Find where the given text appears and provide that cell's center as [x, y] coordinate. 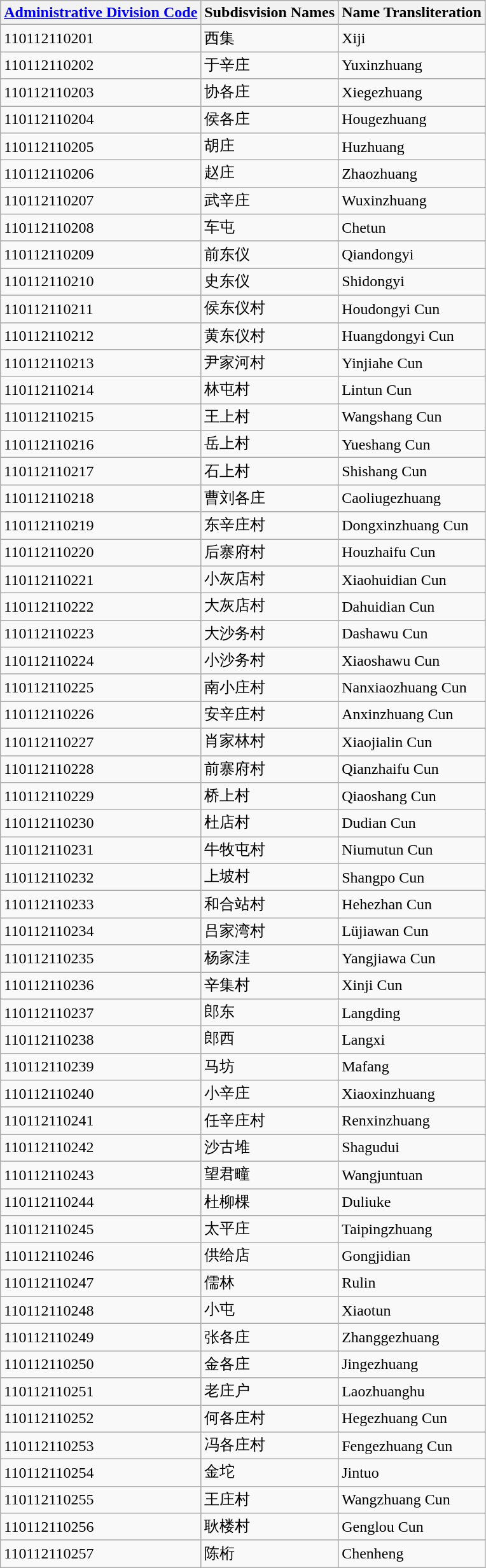
Xiaojialin Cun [412, 741]
和合站村 [270, 904]
大沙务村 [270, 633]
Qianzhaifu Cun [412, 769]
110112110236 [101, 986]
冯各庄村 [270, 1446]
110112110257 [101, 1554]
Qiandongyi [412, 254]
金各庄 [270, 1365]
110112110253 [101, 1446]
Xiji [412, 38]
胡庄 [270, 146]
Zhaozhuang [412, 174]
Fengezhuang Cun [412, 1446]
牛牧屯村 [270, 851]
Shagudui [412, 1148]
110112110228 [101, 769]
Dongxinzhuang Cun [412, 525]
Wangzhuang Cun [412, 1499]
Shishang Cun [412, 472]
110112110208 [101, 228]
Genglou Cun [412, 1527]
110112110239 [101, 1067]
Taipingzhuang [412, 1230]
王上村 [270, 417]
110112110224 [101, 661]
110112110217 [101, 472]
Yueshang Cun [412, 444]
110112110202 [101, 65]
110112110230 [101, 823]
岳上村 [270, 444]
110112110206 [101, 174]
110112110231 [101, 851]
辛集村 [270, 986]
Gongjidian [412, 1256]
110112110249 [101, 1338]
Shangpo Cun [412, 877]
Dashawu Cun [412, 633]
110112110245 [101, 1230]
黄东仪村 [270, 336]
Chenheng [412, 1554]
Administrative Division Code [101, 13]
Rulin [412, 1283]
Xiegezhuang [412, 93]
Qiaoshang Cun [412, 796]
Jintuo [412, 1473]
110112110225 [101, 688]
110112110210 [101, 282]
110112110229 [101, 796]
老庄户 [270, 1391]
望君疃 [270, 1175]
110112110220 [101, 553]
110112110204 [101, 120]
儒林 [270, 1283]
Name Transliteration [412, 13]
陈桁 [270, 1554]
110112110213 [101, 364]
Jingezhuang [412, 1365]
王庄村 [270, 1499]
110112110215 [101, 417]
110112110246 [101, 1256]
Yangjiawa Cun [412, 959]
Chetun [412, 228]
前寨府村 [270, 769]
110112110255 [101, 1499]
110112110254 [101, 1473]
110112110209 [101, 254]
110112110218 [101, 499]
110112110203 [101, 93]
Yinjiahe Cun [412, 364]
Xiaoshawu Cun [412, 661]
Dudian Cun [412, 823]
Dahuidian Cun [412, 607]
Yuxinzhuang [412, 65]
耿楼村 [270, 1527]
Lüjiawan Cun [412, 931]
Xinji Cun [412, 986]
Renxinzhuang [412, 1120]
110112110241 [101, 1120]
110112110237 [101, 1012]
110112110212 [101, 336]
110112110207 [101, 201]
张各庄 [270, 1338]
Huangdongyi Cun [412, 336]
太平庄 [270, 1230]
武辛庄 [270, 201]
110112110240 [101, 1094]
110112110227 [101, 741]
110112110216 [101, 444]
杨家洼 [270, 959]
车屯 [270, 228]
110112110252 [101, 1419]
何各庄村 [270, 1419]
Xiaoxinzhuang [412, 1094]
Caoliugezhuang [412, 499]
110112110243 [101, 1175]
110112110205 [101, 146]
尹家河村 [270, 364]
沙古堆 [270, 1148]
肖家林村 [270, 741]
110112110242 [101, 1148]
Anxinzhuang Cun [412, 715]
南小庄村 [270, 688]
Hehezhan Cun [412, 904]
吕家湾村 [270, 931]
110112110247 [101, 1283]
Wangshang Cun [412, 417]
郎西 [270, 1040]
任辛庄村 [270, 1120]
110112110238 [101, 1040]
Wangjuntuan [412, 1175]
侯各庄 [270, 120]
赵庄 [270, 174]
110112110226 [101, 715]
马坊 [270, 1067]
110112110248 [101, 1310]
110112110201 [101, 38]
Hegezhuang Cun [412, 1419]
前东仪 [270, 254]
小沙务村 [270, 661]
上坡村 [270, 877]
小辛庄 [270, 1094]
110112110221 [101, 580]
110112110251 [101, 1391]
Zhanggezhuang [412, 1338]
110112110223 [101, 633]
协各庄 [270, 93]
110112110235 [101, 959]
桥上村 [270, 796]
Langxi [412, 1040]
Houdongyi Cun [412, 309]
杜柳棵 [270, 1202]
Xiaohuidian Cun [412, 580]
石上村 [270, 472]
侯东仪村 [270, 309]
Hougezhuang [412, 120]
史东仪 [270, 282]
Laozhuanghu [412, 1391]
后寨府村 [270, 553]
Wuxinzhuang [412, 201]
110112110234 [101, 931]
金坨 [270, 1473]
林屯村 [270, 390]
Huzhuang [412, 146]
Niumutun Cun [412, 851]
110112110214 [101, 390]
110112110244 [101, 1202]
Langding [412, 1012]
110112110211 [101, 309]
Nanxiaozhuang Cun [412, 688]
曹刘各庄 [270, 499]
于辛庄 [270, 65]
Houzhaifu Cun [412, 553]
小灰店村 [270, 580]
安辛庄村 [270, 715]
110112110233 [101, 904]
西集 [270, 38]
Shidongyi [412, 282]
东辛庄村 [270, 525]
110112110250 [101, 1365]
郎东 [270, 1012]
小屯 [270, 1310]
大灰店村 [270, 607]
供给店 [270, 1256]
Subdisvision Names [270, 13]
Mafang [412, 1067]
110112110232 [101, 877]
110112110222 [101, 607]
110112110219 [101, 525]
110112110256 [101, 1527]
Xiaotun [412, 1310]
杜店村 [270, 823]
Lintun Cun [412, 390]
Duliuke [412, 1202]
